Extract the [X, Y] coordinate from the center of the cell holding the provided text.  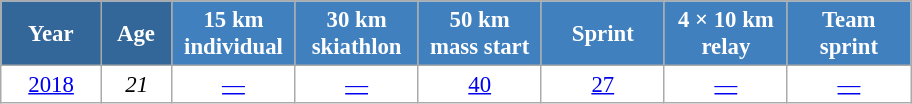
27 [602, 85]
4 × 10 km relay [726, 34]
2018 [52, 85]
Age [136, 34]
Team sprint [848, 34]
50 km mass start [480, 34]
15 km individual [234, 34]
40 [480, 85]
21 [136, 85]
Year [52, 34]
Sprint [602, 34]
30 km skiathlon [356, 34]
